Provide the (x, y) coordinate of the cell's center where the given text is located.  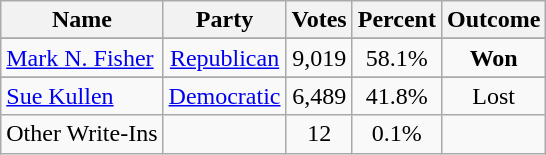
6,489 (319, 96)
Percent (396, 20)
Lost (493, 96)
12 (319, 134)
Votes (319, 20)
Outcome (493, 20)
0.1% (396, 134)
Mark N. Fisher (82, 58)
Democratic (224, 96)
58.1% (396, 58)
Republican (224, 58)
9,019 (319, 58)
Sue Kullen (82, 96)
Party (224, 20)
Other Write-Ins (82, 134)
Name (82, 20)
Won (493, 58)
41.8% (396, 96)
